Return (x, y) of the center of cell containing provided text 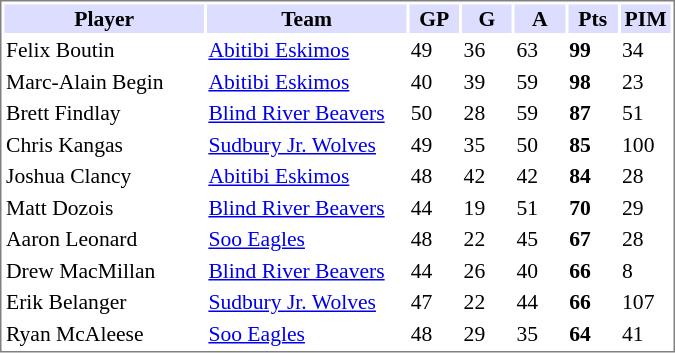
PIM (646, 18)
39 (487, 82)
8 (646, 270)
Brett Findlay (104, 113)
67 (593, 239)
36 (487, 50)
26 (487, 270)
100 (646, 144)
64 (593, 334)
Ryan McAleese (104, 334)
Team (306, 18)
GP (434, 18)
70 (593, 208)
Joshua Clancy (104, 176)
98 (593, 82)
Player (104, 18)
84 (593, 176)
45 (540, 239)
63 (540, 50)
23 (646, 82)
G (487, 18)
107 (646, 302)
Chris Kangas (104, 144)
Felix Boutin (104, 50)
Drew MacMillan (104, 270)
Marc-Alain Begin (104, 82)
34 (646, 50)
87 (593, 113)
Aaron Leonard (104, 239)
A (540, 18)
41 (646, 334)
Pts (593, 18)
Erik Belanger (104, 302)
99 (593, 50)
47 (434, 302)
19 (487, 208)
85 (593, 144)
Matt Dozois (104, 208)
